Return (x, y) of the center of cell containing provided text 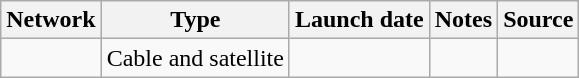
Source (538, 20)
Cable and satellite (195, 58)
Network (51, 20)
Type (195, 20)
Notes (463, 20)
Launch date (359, 20)
